Identify which cell holds the provided text, then report its [x, y] central coordinate. 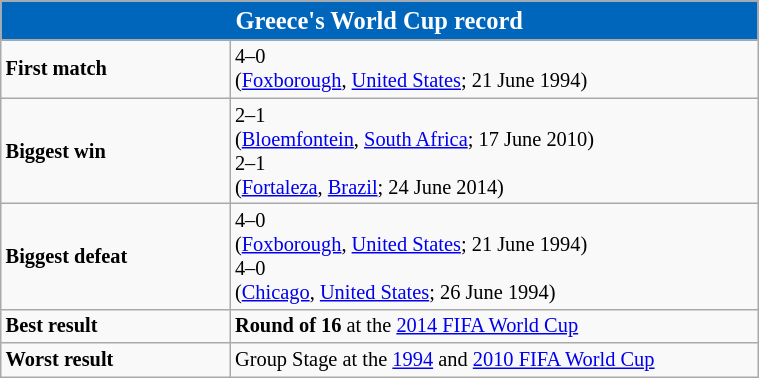
Round of 16 at the 2014 FIFA World Cup [494, 326]
4–0 (Foxborough, United States; 21 June 1994) [494, 69]
First match [116, 69]
2–1 (Bloemfontein, South Africa; 17 June 2010) 2–1 (Fortaleza, Brazil; 24 June 2014) [494, 151]
Biggest win [116, 151]
Group Stage at the 1994 and 2010 FIFA World Cup [494, 360]
Best result [116, 326]
4–0 (Foxborough, United States; 21 June 1994) 4–0 (Chicago, United States; 26 June 1994) [494, 256]
Greece's World Cup record [380, 20]
Worst result [116, 360]
Biggest defeat [116, 256]
